Identify which cell holds the provided text, then report its (x, y) central coordinate. 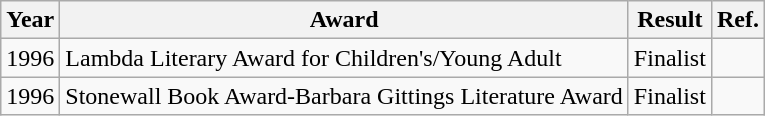
Stonewall Book Award-Barbara Gittings Literature Award (344, 96)
Ref. (738, 20)
Award (344, 20)
Year (30, 20)
Lambda Literary Award for Children's/Young Adult (344, 58)
Result (670, 20)
